Determine the [X, Y] coordinate at the center of the cell enclosing the given text.  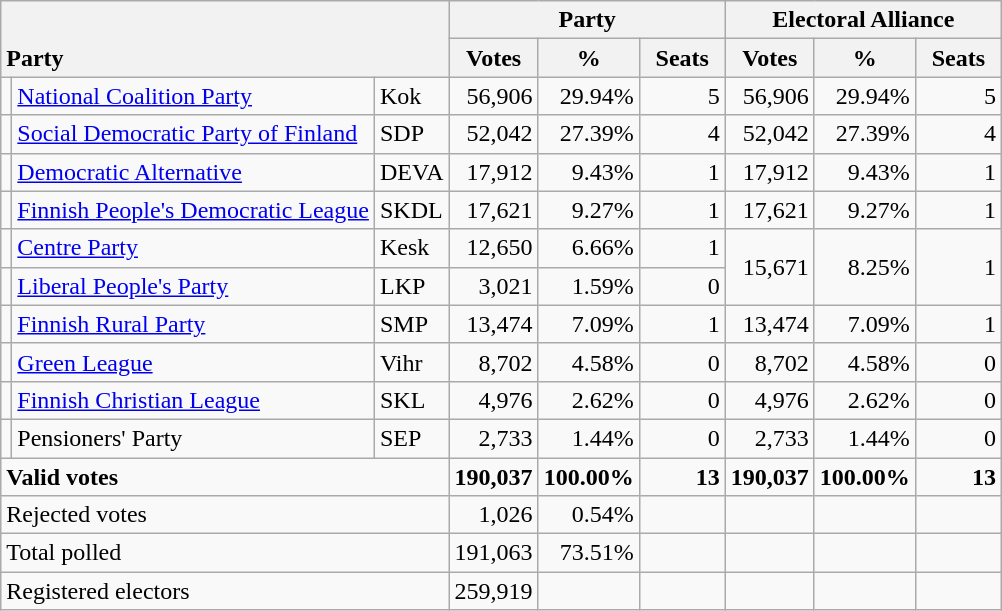
0.54% [588, 515]
SDP [412, 134]
SKL [412, 400]
Pensioners' Party [194, 438]
8.25% [864, 267]
1,026 [494, 515]
Registered electors [225, 591]
Valid votes [225, 477]
Social Democratic Party of Finland [194, 134]
LKP [412, 286]
Centre Party [194, 248]
Kesk [412, 248]
1.59% [588, 286]
Democratic Alternative [194, 172]
Vihr [412, 362]
National Coalition Party [194, 96]
Rejected votes [225, 515]
191,063 [494, 553]
12,650 [494, 248]
6.66% [588, 248]
259,919 [494, 591]
3,021 [494, 286]
15,671 [770, 267]
Finnish Christian League [194, 400]
SKDL [412, 210]
Finnish People's Democratic League [194, 210]
73.51% [588, 553]
SMP [412, 324]
Green League [194, 362]
Electoral Alliance [863, 20]
DEVA [412, 172]
SEP [412, 438]
Finnish Rural Party [194, 324]
Liberal People's Party [194, 286]
Kok [412, 96]
Total polled [225, 553]
